Scan for the cell matching the given text and deliver its (x, y) coordinate at center. 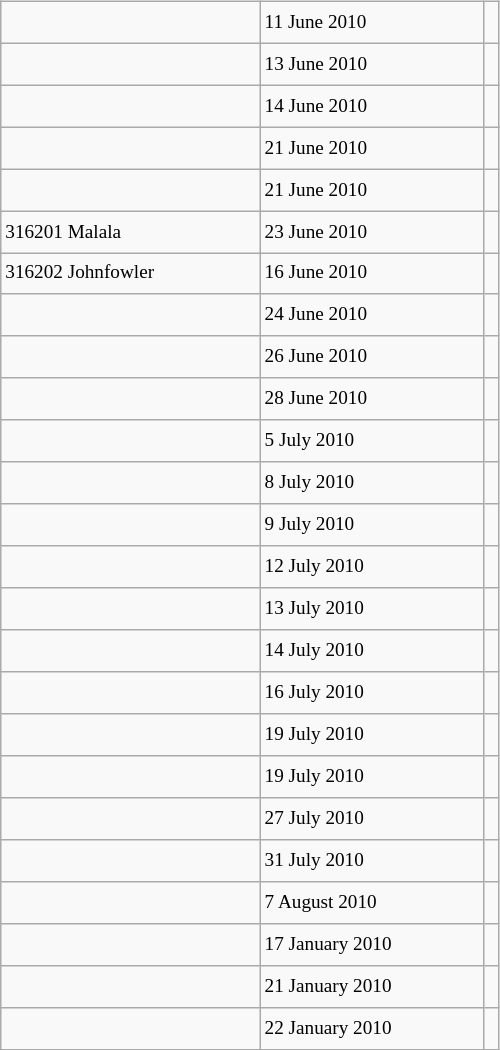
24 June 2010 (372, 315)
17 January 2010 (372, 944)
5 July 2010 (372, 441)
26 June 2010 (372, 357)
316202 Johnfowler (130, 274)
28 June 2010 (372, 399)
16 July 2010 (372, 693)
316201 Malala (130, 232)
16 June 2010 (372, 274)
22 January 2010 (372, 1028)
13 June 2010 (372, 64)
21 January 2010 (372, 986)
12 July 2010 (372, 567)
11 June 2010 (372, 22)
9 July 2010 (372, 525)
14 July 2010 (372, 651)
14 June 2010 (372, 106)
27 July 2010 (372, 819)
13 July 2010 (372, 609)
8 July 2010 (372, 483)
7 August 2010 (372, 902)
31 July 2010 (372, 861)
23 June 2010 (372, 232)
